Locate the cell with the specified text and output its [x, y] center coordinate. 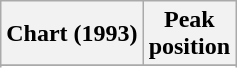
Chart (1993) [72, 34]
Peakposition [189, 34]
